Identify which cell holds the provided text, then report its (X, Y) central coordinate. 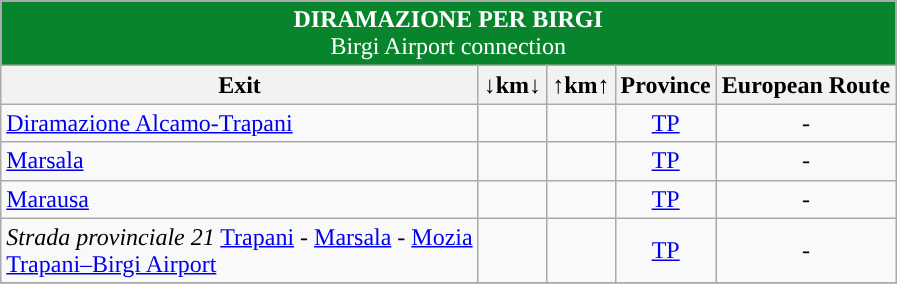
Province (666, 85)
↓km↓ (512, 85)
DIRAMAZIONE PER BIRGIBirgi Airport connection (448, 34)
Exit (240, 85)
Strada provinciale 21 Trapani - Marsala - Mozia Trapani–Birgi Airport (240, 250)
Marausa (240, 199)
Diramazione Alcamo-Trapani (240, 123)
↑km↑ (581, 85)
European Route (806, 85)
Marsala (240, 161)
